For the text-containing cell, return its midpoint in [X, Y] coordinate format. 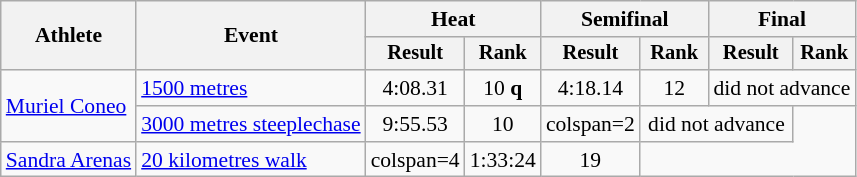
10 [503, 124]
Muriel Coneo [68, 106]
colspan=2 [590, 124]
1500 metres [251, 88]
Heat [454, 19]
12 [674, 88]
4:18.14 [590, 88]
Athlete [68, 36]
10 q [503, 88]
Semifinal [625, 19]
3000 metres steeplechase [251, 124]
Final [782, 19]
4:08.31 [416, 88]
9:55.53 [416, 124]
Event [251, 36]
